Scan for the cell matching the given text and deliver its [x, y] coordinate at center. 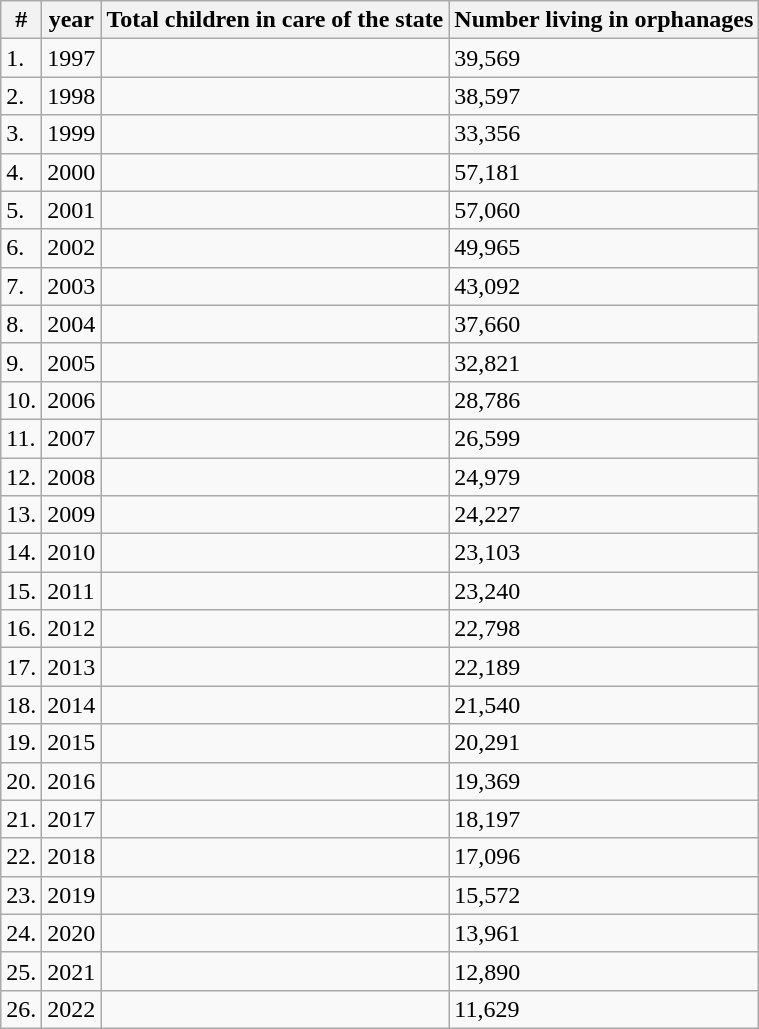
11. [22, 438]
28,786 [604, 400]
14. [22, 553]
2018 [72, 857]
2015 [72, 743]
8. [22, 324]
49,965 [604, 248]
57,181 [604, 172]
2002 [72, 248]
13. [22, 515]
26. [22, 1009]
9. [22, 362]
24,979 [604, 477]
24. [22, 933]
20. [22, 781]
37,660 [604, 324]
5. [22, 210]
12. [22, 477]
23. [22, 895]
6. [22, 248]
22,798 [604, 629]
2. [22, 96]
26,599 [604, 438]
2012 [72, 629]
38,597 [604, 96]
43,092 [604, 286]
33,356 [604, 134]
2010 [72, 553]
21. [22, 819]
20,291 [604, 743]
16. [22, 629]
15. [22, 591]
15,572 [604, 895]
39,569 [604, 58]
7. [22, 286]
3. [22, 134]
57,060 [604, 210]
2011 [72, 591]
Number living in orphanages [604, 20]
2006 [72, 400]
24,227 [604, 515]
4. [22, 172]
1998 [72, 96]
18,197 [604, 819]
2020 [72, 933]
19. [22, 743]
23,240 [604, 591]
2019 [72, 895]
2009 [72, 515]
13,961 [604, 933]
2003 [72, 286]
17,096 [604, 857]
Total children in care of the state [275, 20]
2017 [72, 819]
2022 [72, 1009]
1999 [72, 134]
2021 [72, 971]
12,890 [604, 971]
2013 [72, 667]
2016 [72, 781]
2007 [72, 438]
2008 [72, 477]
# [22, 20]
18. [22, 705]
22. [22, 857]
21,540 [604, 705]
2004 [72, 324]
19,369 [604, 781]
2001 [72, 210]
17. [22, 667]
year [72, 20]
22,189 [604, 667]
10. [22, 400]
1. [22, 58]
25. [22, 971]
2014 [72, 705]
2000 [72, 172]
32,821 [604, 362]
1997 [72, 58]
11,629 [604, 1009]
2005 [72, 362]
23,103 [604, 553]
